Search for the cell housing the specified text and yield its [X, Y] center coordinate. 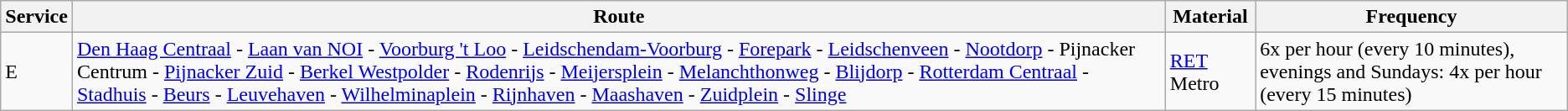
Service [37, 17]
E [37, 71]
6x per hour (every 10 minutes), evenings and Sundays: 4x per hour (every 15 minutes) [1412, 71]
RET Metro [1210, 71]
Material [1210, 17]
Frequency [1412, 17]
Route [618, 17]
